For the text-containing cell, return its midpoint in (X, Y) coordinate format. 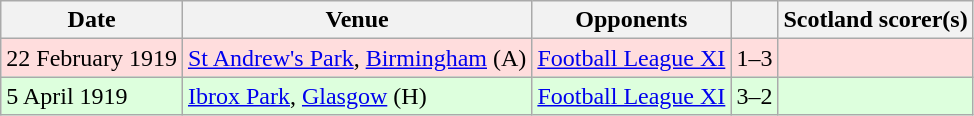
Scotland scorer(s) (876, 20)
Venue (356, 20)
St Andrew's Park, Birmingham (A) (356, 58)
Opponents (632, 20)
3–2 (754, 96)
Date (92, 20)
5 April 1919 (92, 96)
Ibrox Park, Glasgow (H) (356, 96)
1–3 (754, 58)
22 February 1919 (92, 58)
